Detect which cell encompasses the target text, then output its (x, y) center coordinate. 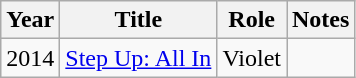
Notes (320, 20)
Step Up: All In (138, 58)
Role (252, 20)
Year (30, 20)
2014 (30, 58)
Violet (252, 58)
Title (138, 20)
